Search for the cell housing the specified text and yield its (X, Y) center coordinate. 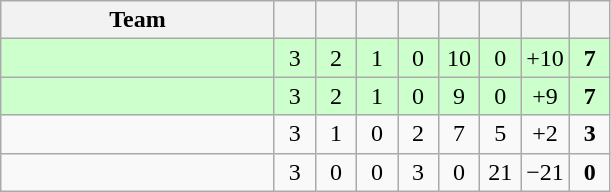
Team (138, 20)
+9 (546, 96)
9 (460, 96)
−21 (546, 172)
+2 (546, 134)
5 (500, 134)
10 (460, 58)
+10 (546, 58)
21 (500, 172)
